For the text-containing cell, return its midpoint in [x, y] coordinate format. 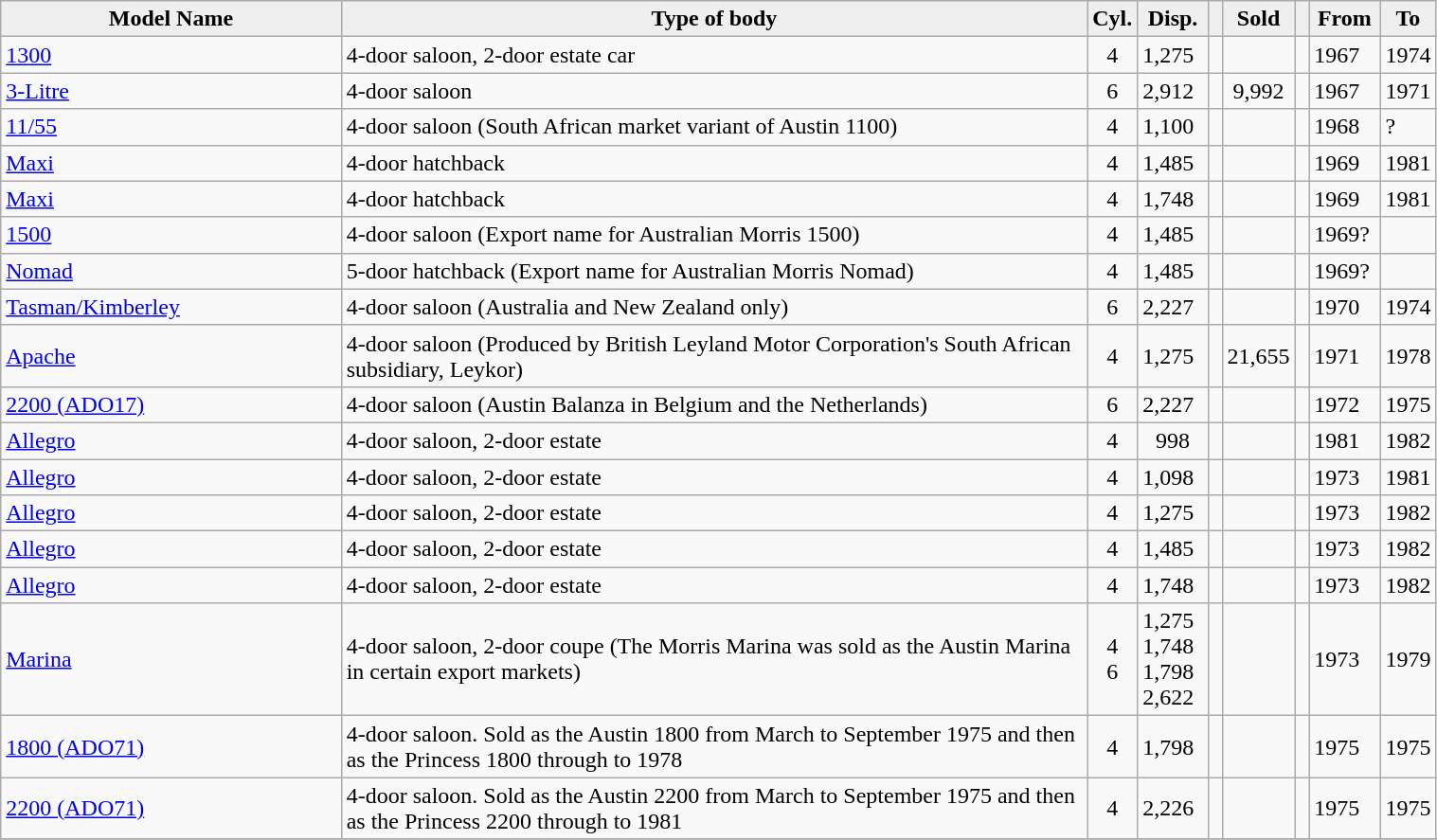
1972 [1345, 404]
1800 (ADO71) [171, 746]
11/55 [171, 127]
1,798 [1173, 746]
4-door saloon [714, 91]
2200 (ADO71) [171, 809]
1,098 [1173, 476]
21,655 [1258, 356]
9,992 [1258, 91]
1300 [171, 55]
4-door saloon (Australia and New Zealand only) [714, 307]
Model Name [171, 19]
From [1345, 19]
1500 [171, 235]
4-door saloon (Austin Balanza in Belgium and the Netherlands) [714, 404]
Tasman/Kimberley [171, 307]
998 [1173, 440]
4-door saloon. Sold as the Austin 1800 from March to September 1975 and then as the Princess 1800 through to 1978 [714, 746]
4 6 [1112, 659]
1,275 1,748 1,798 2,622 [1173, 659]
4-door saloon (South African market variant of Austin 1100) [714, 127]
4-door saloon, 2-door estate car [714, 55]
4-door saloon (Produced by British Leyland Motor Corporation's South African subsidiary, Leykor) [714, 356]
2200 (ADO17) [171, 404]
3-Litre [171, 91]
Disp. [1173, 19]
2,226 [1173, 809]
4-door saloon, 2-door coupe (The Morris Marina was sold as the Austin Marina in certain export markets) [714, 659]
? [1408, 127]
1979 [1408, 659]
4-door saloon (Export name for Australian Morris 1500) [714, 235]
1970 [1345, 307]
5-door hatchback (Export name for Australian Morris Nomad) [714, 271]
1978 [1408, 356]
1,100 [1173, 127]
Cyl. [1112, 19]
Type of body [714, 19]
4-door saloon. Sold as the Austin 2200 from March to September 1975 and then as the Princess 2200 through to 1981 [714, 809]
Marina [171, 659]
Nomad [171, 271]
1968 [1345, 127]
Apache [171, 356]
Sold [1258, 19]
2,912 [1173, 91]
To [1408, 19]
